Extract the [X, Y] coordinate from the center of the cell holding the provided text.  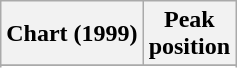
Peakposition [189, 34]
Chart (1999) [72, 34]
